Find where the given text appears and provide that cell's center as (x, y) coordinate. 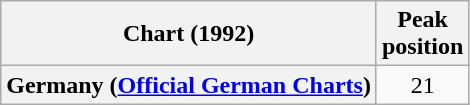
Peakposition (422, 34)
21 (422, 85)
Germany (Official German Charts) (189, 85)
Chart (1992) (189, 34)
